Find where the given text appears and provide that cell's center as [x, y] coordinate. 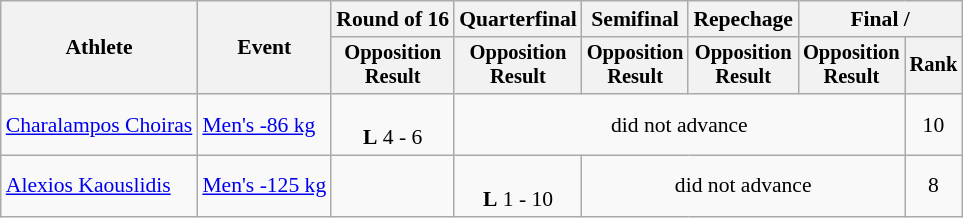
Charalampos Choiras [100, 124]
Athlete [100, 48]
Quarterfinal [518, 19]
10 [934, 124]
Men's -86 kg [264, 124]
Semifinal [636, 19]
Rank [934, 66]
8 [934, 186]
Men's -125 kg [264, 186]
Round of 16 [392, 19]
Alexios Kaouslidis [100, 186]
Event [264, 48]
Final / [880, 19]
L 1 - 10 [518, 186]
Repechage [743, 19]
L 4 - 6 [392, 124]
